Scan for the cell matching the given text and deliver its (x, y) coordinate at center. 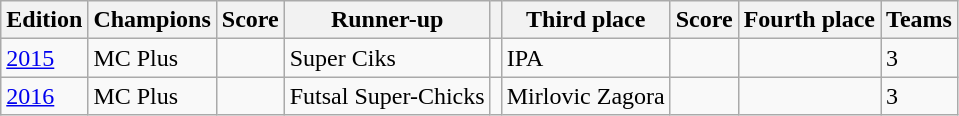
Super Ciks (387, 58)
IPA (586, 58)
Teams (920, 20)
Runner-up (387, 20)
2015 (44, 58)
Third place (586, 20)
Fourth place (809, 20)
Edition (44, 20)
Champions (152, 20)
2016 (44, 96)
Mirlovic Zagora (586, 96)
Futsal Super-Chicks (387, 96)
